Pinpoint the cell where the given text exists, returning its [X, Y] midpoint coordinate. 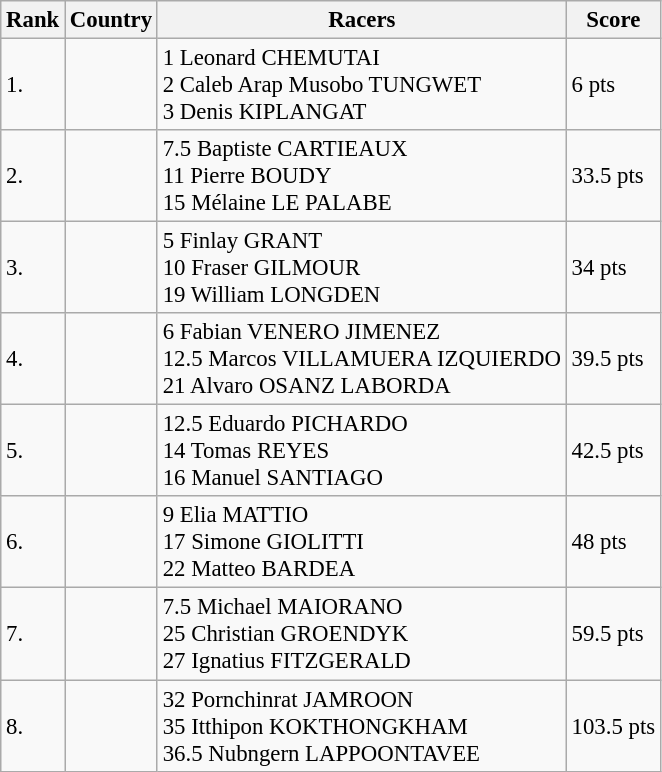
32 Pornchinrat JAMROON35 Itthipon KOKTHONGKHAM36.5 Nubngern LAPPOONTAVEE [362, 726]
59.5 pts [613, 634]
6. [33, 542]
5 Finlay GRANT10 Fraser GILMOUR19 William LONGDEN [362, 268]
42.5 pts [613, 451]
8. [33, 726]
7. [33, 634]
1. [33, 85]
6 pts [613, 85]
Score [613, 20]
5. [33, 451]
7.5 Baptiste CARTIEAUX11 Pierre BOUDY15 Mélaine LE PALABE [362, 176]
Country [112, 20]
33.5 pts [613, 176]
39.5 pts [613, 359]
2. [33, 176]
34 pts [613, 268]
12.5 Eduardo PICHARDO14 Tomas REYES16 Manuel SANTIAGO [362, 451]
Racers [362, 20]
103.5 pts [613, 726]
7.5 Michael MAIORANO25 Christian GROENDYK27 Ignatius FITZGERALD [362, 634]
48 pts [613, 542]
1 Leonard CHEMUTAI2 Caleb Arap Musobo TUNGWET3 Denis KIPLANGAT [362, 85]
Rank [33, 20]
4. [33, 359]
9 Elia MATTIO17 Simone GIOLITTI22 Matteo BARDEA [362, 542]
6 Fabian VENERO JIMENEZ12.5 Marcos VILLAMUERA IZQUIERDO21 Alvaro OSANZ LABORDA [362, 359]
3. [33, 268]
